Detect which cell encompasses the target text, then output its (X, Y) center coordinate. 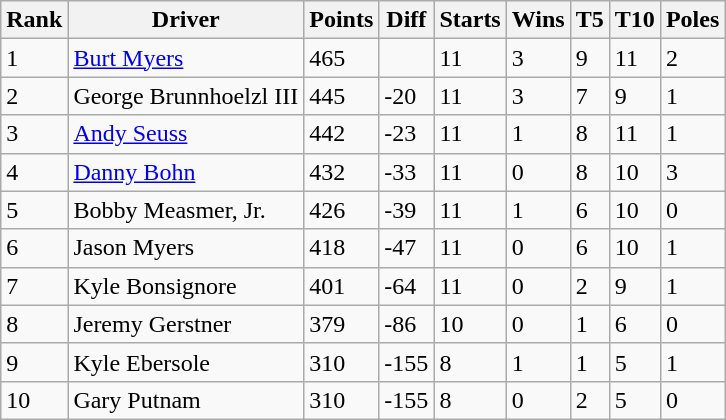
445 (342, 96)
Poles (692, 20)
T5 (590, 20)
401 (342, 286)
4 (34, 172)
465 (342, 58)
-39 (406, 210)
Bobby Measmer, Jr. (186, 210)
Points (342, 20)
Wins (538, 20)
426 (342, 210)
-20 (406, 96)
Kyle Bonsignore (186, 286)
Gary Putnam (186, 400)
379 (342, 324)
Andy Seuss (186, 134)
-47 (406, 248)
George Brunnhoelzl III (186, 96)
Diff (406, 20)
Jason Myers (186, 248)
Danny Bohn (186, 172)
Rank (34, 20)
-33 (406, 172)
Driver (186, 20)
Starts (470, 20)
T10 (634, 20)
Kyle Ebersole (186, 362)
-86 (406, 324)
-23 (406, 134)
442 (342, 134)
Burt Myers (186, 58)
418 (342, 248)
-64 (406, 286)
432 (342, 172)
Jeremy Gerstner (186, 324)
